Scan for the cell matching the given text and deliver its [X, Y] coordinate at center. 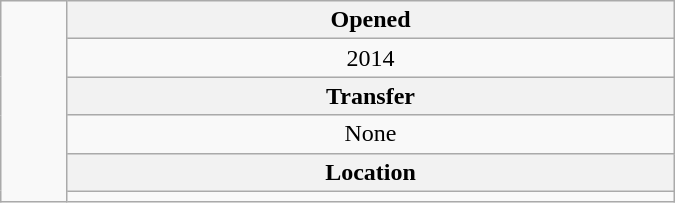
Transfer [370, 96]
Location [370, 172]
None [370, 134]
2014 [370, 58]
Opened [370, 20]
